Output the (x, y) coordinate of the center of the cell containing the given text.  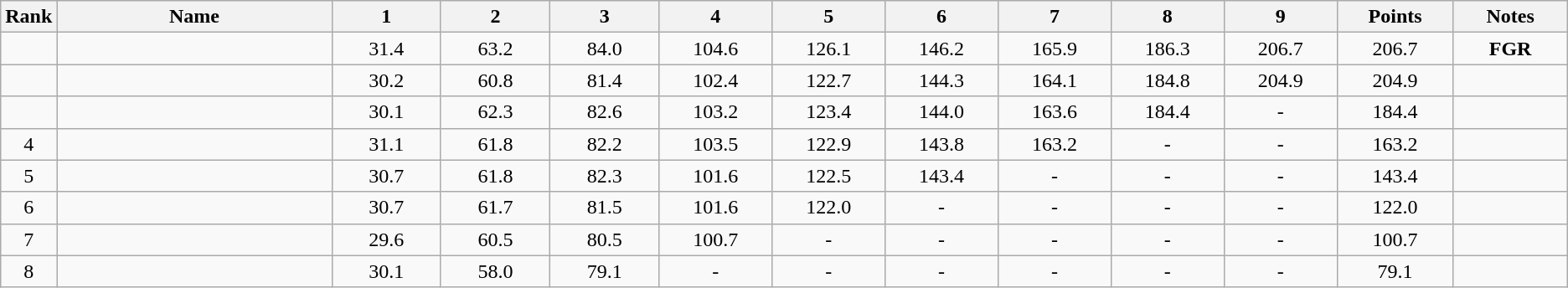
146.2 (941, 49)
103.2 (715, 112)
FGR (1510, 49)
Points (1395, 17)
81.5 (605, 208)
184.8 (1168, 80)
31.1 (386, 144)
2 (495, 17)
29.6 (386, 239)
186.3 (1168, 49)
164.1 (1055, 80)
81.4 (605, 80)
82.2 (605, 144)
82.6 (605, 112)
102.4 (715, 80)
126.1 (829, 49)
122.5 (829, 176)
58.0 (495, 271)
61.7 (495, 208)
3 (605, 17)
84.0 (605, 49)
1 (386, 17)
Rank (28, 17)
163.6 (1055, 112)
144.0 (941, 112)
62.3 (495, 112)
60.8 (495, 80)
122.9 (829, 144)
Notes (1510, 17)
82.3 (605, 176)
143.8 (941, 144)
103.5 (715, 144)
9 (1280, 17)
122.7 (829, 80)
165.9 (1055, 49)
Name (194, 17)
63.2 (495, 49)
30.2 (386, 80)
144.3 (941, 80)
123.4 (829, 112)
80.5 (605, 239)
104.6 (715, 49)
60.5 (495, 239)
31.4 (386, 49)
